Identify which cell holds the provided text, then report its [x, y] central coordinate. 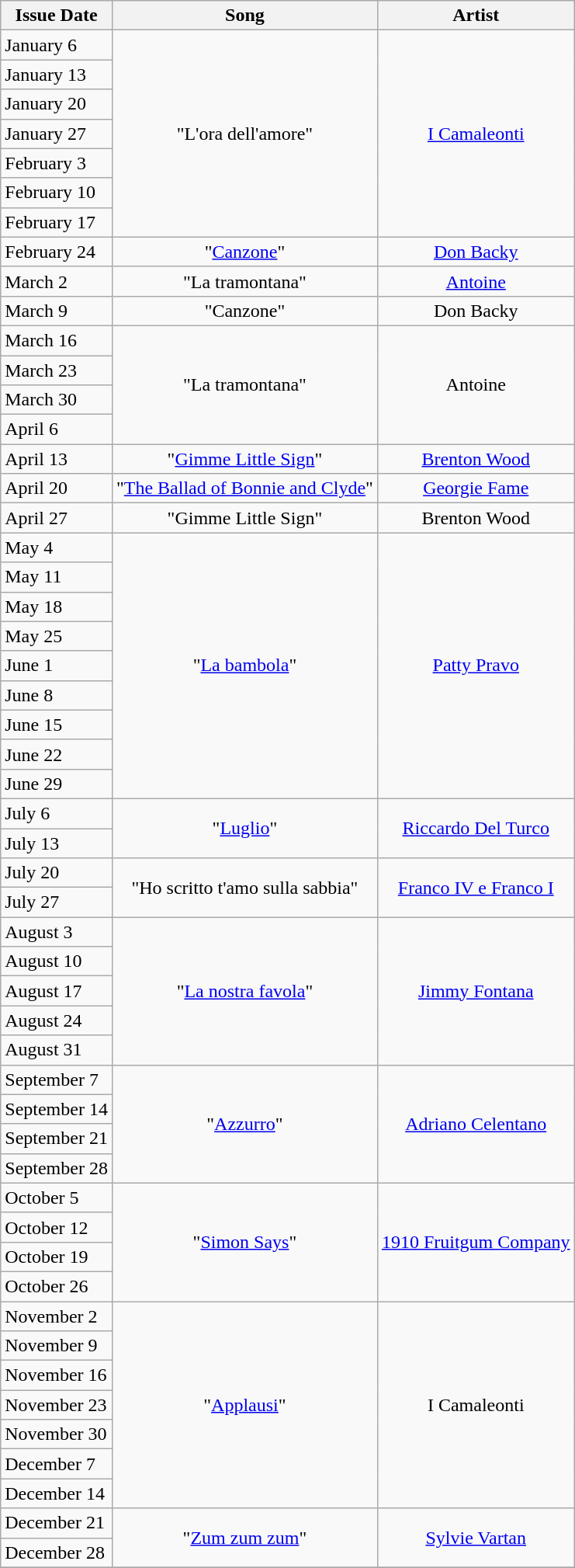
April 6 [57, 429]
Jimmy Fontana [476, 991]
January 6 [57, 45]
"Ho scritto t'amo sulla sabbia" [244, 888]
December 14 [57, 1493]
September 21 [57, 1139]
Riccardo Del Turco [476, 828]
September 7 [57, 1080]
November 2 [57, 1316]
November 23 [57, 1405]
1910 Fruitgum Company [476, 1242]
February 17 [57, 222]
March 2 [57, 281]
November 16 [57, 1375]
November 30 [57, 1434]
June 15 [57, 725]
January 27 [57, 134]
Adriano Celentano [476, 1124]
October 5 [57, 1198]
April 20 [57, 488]
"Luglio" [244, 828]
Georgie Fame [476, 488]
September 14 [57, 1109]
August 31 [57, 1050]
"Azzurro" [244, 1124]
July 27 [57, 902]
June 22 [57, 754]
October 19 [57, 1257]
December 21 [57, 1523]
February 3 [57, 163]
October 26 [57, 1286]
December 28 [57, 1552]
July 20 [57, 873]
October 12 [57, 1227]
September 28 [57, 1168]
"Applausi" [244, 1405]
August 24 [57, 1020]
May 25 [57, 636]
"La bambola" [244, 666]
March 9 [57, 311]
April 27 [57, 518]
January 13 [57, 75]
May 11 [57, 577]
August 10 [57, 961]
March 23 [57, 370]
June 29 [57, 784]
Issue Date [57, 16]
February 10 [57, 193]
Song [244, 16]
Sylvie Vartan [476, 1538]
"Zum zum zum" [244, 1538]
February 24 [57, 252]
August 17 [57, 991]
"The Ballad of Bonnie and Clyde" [244, 488]
"Simon Says" [244, 1242]
May 4 [57, 548]
April 13 [57, 459]
March 16 [57, 340]
July 6 [57, 813]
May 18 [57, 607]
"L'ora dell'amore" [244, 134]
January 20 [57, 104]
Artist [476, 16]
Franco IV e Franco I [476, 888]
August 3 [57, 932]
December 7 [57, 1464]
July 13 [57, 843]
November 9 [57, 1346]
"La nostra favola" [244, 991]
March 30 [57, 400]
Patty Pravo [476, 666]
June 8 [57, 695]
June 1 [57, 666]
